Find where the given text appears and provide that cell's center as (X, Y) coordinate. 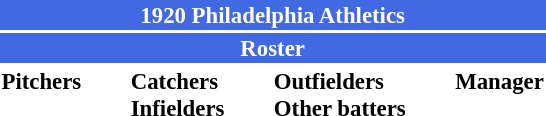
1920 Philadelphia Athletics (272, 15)
Roster (272, 48)
